Pinpoint the cell where the given text exists, returning its [x, y] midpoint coordinate. 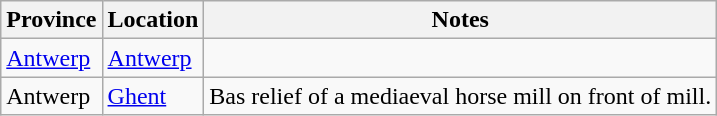
Bas relief of a mediaeval horse mill on front of mill. [460, 96]
Province [52, 20]
Ghent [153, 96]
Notes [460, 20]
Location [153, 20]
